Return (x, y) of the center of cell containing provided text 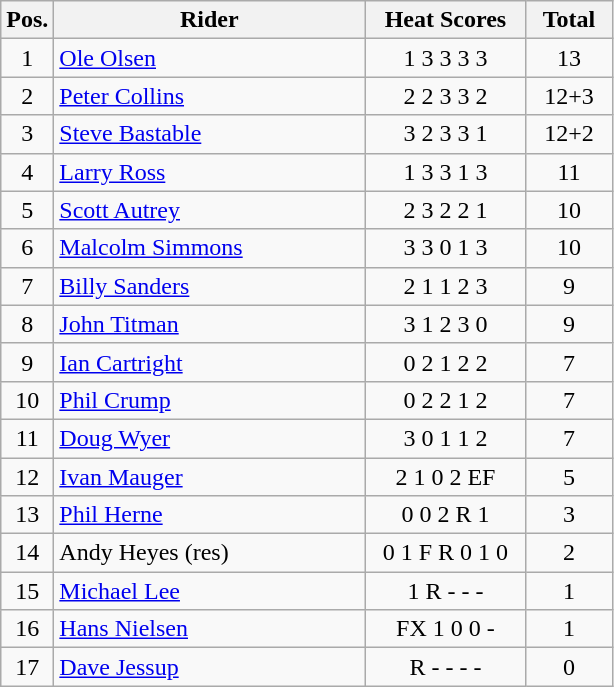
3 0 1 1 2 (446, 438)
Billy Sanders (210, 286)
1 3 3 3 3 (446, 58)
0 1 F R 0 1 0 (446, 553)
Ole Olsen (210, 58)
Ivan Mauger (210, 477)
2 3 2 2 1 (446, 210)
0 2 1 2 2 (446, 362)
John Titman (210, 324)
3 2 3 3 1 (446, 134)
Peter Collins (210, 96)
12 (28, 477)
8 (28, 324)
14 (28, 553)
Ian Cartright (210, 362)
Doug Wyer (210, 438)
0 2 2 1 2 (446, 400)
2 2 3 3 2 (446, 96)
R - - - - (446, 667)
Larry Ross (210, 172)
Hans Nielsen (210, 629)
1 3 3 1 3 (446, 172)
16 (28, 629)
17 (28, 667)
Rider (210, 20)
Steve Bastable (210, 134)
12+2 (569, 134)
Phil Herne (210, 515)
15 (28, 591)
1 R - - - (446, 591)
Dave Jessup (210, 667)
2 1 0 2 EF (446, 477)
0 (569, 667)
2 1 1 2 3 (446, 286)
FX 1 0 0 - (446, 629)
0 0 2 R 1 (446, 515)
Andy Heyes (res) (210, 553)
Total (569, 20)
Phil Crump (210, 400)
Heat Scores (446, 20)
3 1 2 3 0 (446, 324)
Scott Autrey (210, 210)
Malcolm Simmons (210, 248)
Michael Lee (210, 591)
12+3 (569, 96)
6 (28, 248)
Pos. (28, 20)
4 (28, 172)
3 3 0 1 3 (446, 248)
